Detect which cell encompasses the target text, then output its [x, y] center coordinate. 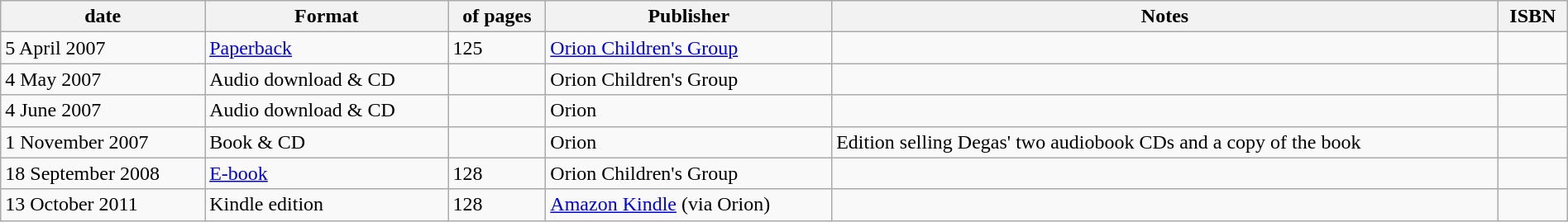
18 September 2008 [103, 173]
13 October 2011 [103, 205]
date [103, 17]
Publisher [689, 17]
125 [497, 48]
Amazon Kindle (via Orion) [689, 205]
of pages [497, 17]
4 May 2007 [103, 79]
Format [327, 17]
Notes [1165, 17]
ISBN [1532, 17]
Kindle edition [327, 205]
5 April 2007 [103, 48]
4 June 2007 [103, 111]
Book & CD [327, 142]
Edition selling Degas' two audiobook CDs and a copy of the book [1165, 142]
Paperback [327, 48]
E-book [327, 173]
1 November 2007 [103, 142]
